Scan for the cell matching the given text and deliver its [x, y] coordinate at center. 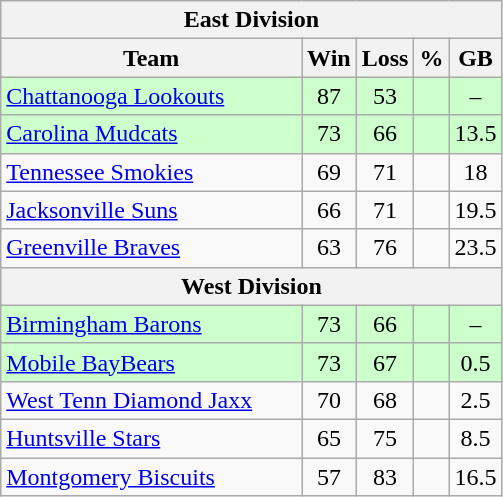
West Tenn Diamond Jaxx [152, 400]
23.5 [476, 248]
Loss [385, 58]
Tennessee Smokies [152, 172]
65 [330, 438]
67 [385, 362]
Team [152, 58]
East Division [252, 20]
West Division [252, 286]
13.5 [476, 134]
53 [385, 96]
% [432, 58]
16.5 [476, 477]
Jacksonville Suns [152, 210]
GB [476, 58]
18 [476, 172]
76 [385, 248]
68 [385, 400]
0.5 [476, 362]
Birmingham Barons [152, 324]
75 [385, 438]
Greenville Braves [152, 248]
69 [330, 172]
57 [330, 477]
Win [330, 58]
2.5 [476, 400]
Mobile BayBears [152, 362]
87 [330, 96]
Carolina Mudcats [152, 134]
Huntsville Stars [152, 438]
63 [330, 248]
Montgomery Biscuits [152, 477]
8.5 [476, 438]
Chattanooga Lookouts [152, 96]
19.5 [476, 210]
70 [330, 400]
83 [385, 477]
